For the text-containing cell, return its midpoint in (X, Y) coordinate format. 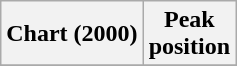
Chart (2000) (72, 34)
Peakposition (189, 34)
